Find where the given text appears and provide that cell's center as (x, y) coordinate. 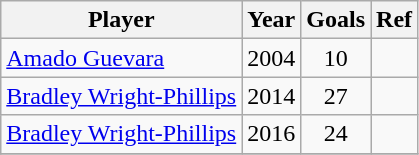
2004 (272, 58)
2016 (272, 134)
2014 (272, 96)
Amado Guevara (122, 58)
27 (336, 96)
Player (122, 20)
24 (336, 134)
10 (336, 58)
Goals (336, 20)
Ref (394, 20)
Year (272, 20)
